Determine the [x, y] coordinate at the center of the cell enclosing the given text.  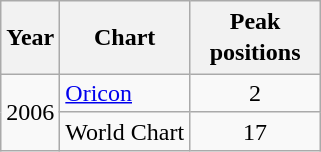
World Chart [125, 131]
2006 [30, 112]
17 [256, 131]
Peak positions [256, 38]
Chart [125, 38]
2 [256, 93]
Oricon [125, 93]
Year [30, 38]
